Pinpoint the cell where the given text exists, returning its [X, Y] midpoint coordinate. 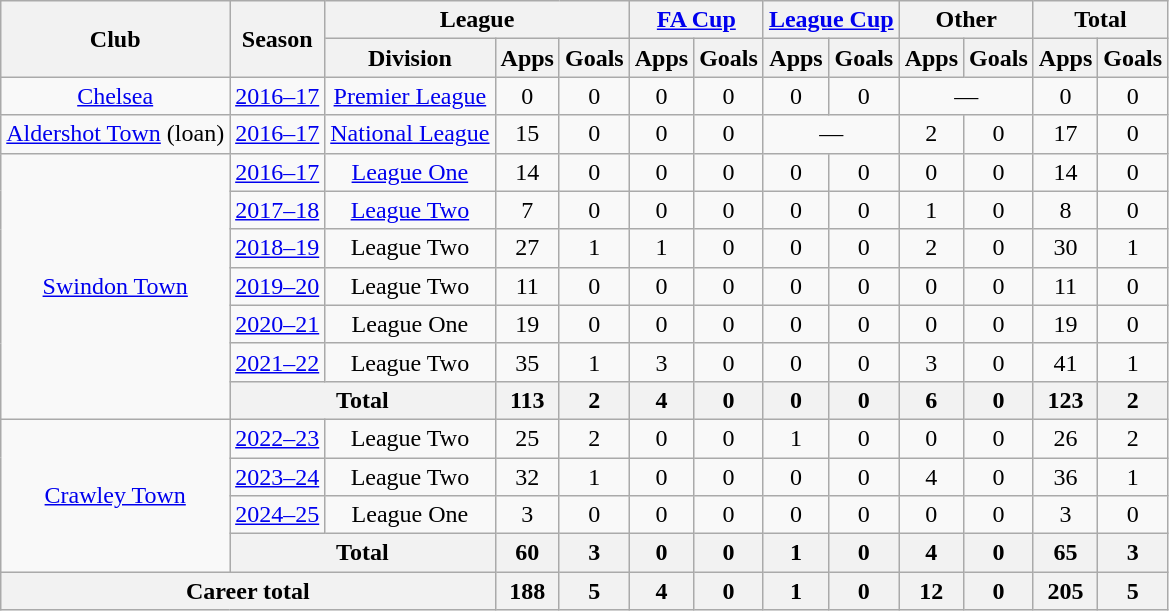
17 [1065, 134]
2024–25 [278, 515]
113 [527, 400]
2019–20 [278, 286]
188 [527, 591]
27 [527, 248]
35 [527, 362]
8 [1065, 210]
26 [1065, 438]
Division [410, 58]
Crawley Town [116, 495]
FA Cup [696, 20]
Season [278, 39]
National League [410, 134]
7 [527, 210]
36 [1065, 477]
123 [1065, 400]
2018–19 [278, 248]
Aldershot Town (loan) [116, 134]
32 [527, 477]
2023–24 [278, 477]
2022–23 [278, 438]
205 [1065, 591]
65 [1065, 553]
Premier League [410, 96]
League [477, 20]
2021–22 [278, 362]
Chelsea [116, 96]
Career total [248, 591]
41 [1065, 362]
30 [1065, 248]
6 [931, 400]
15 [527, 134]
12 [931, 591]
League Cup [831, 20]
Other [966, 20]
2017–18 [278, 210]
2020–21 [278, 324]
Swindon Town [116, 286]
60 [527, 553]
Club [116, 39]
25 [527, 438]
